Determine the [X, Y] coordinate at the center of the cell enclosing the given text.  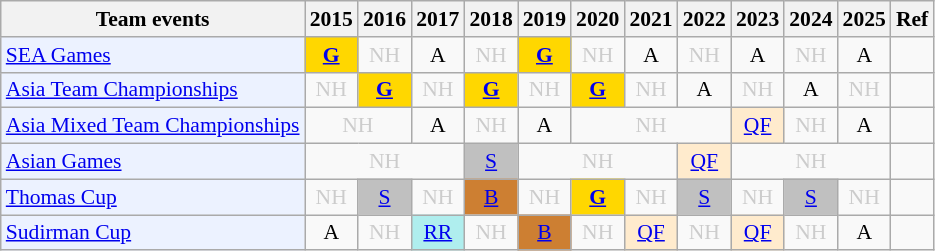
2023 [758, 19]
Ref [912, 19]
Team events [153, 19]
2016 [384, 19]
Asia Mixed Team Championships [153, 126]
Asia Team Championships [153, 90]
2020 [598, 19]
Asian Games [153, 162]
Sudirman Cup [153, 233]
Thomas Cup [153, 197]
2019 [544, 19]
2018 [490, 19]
2022 [704, 19]
2024 [810, 19]
SEA Games [153, 55]
2021 [650, 19]
2015 [332, 19]
RR [438, 233]
2017 [438, 19]
2025 [864, 19]
